Output the [X, Y] coordinate of the center of the cell containing the given text.  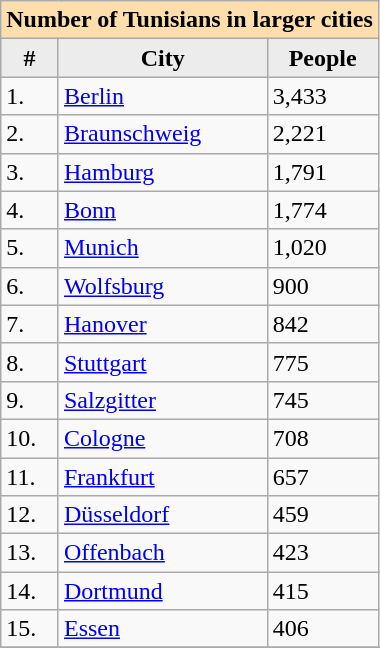
9. [30, 400]
Cologne [162, 438]
3. [30, 172]
1. [30, 96]
Stuttgart [162, 362]
406 [322, 629]
459 [322, 515]
415 [322, 591]
Braunschweig [162, 134]
Essen [162, 629]
745 [322, 400]
423 [322, 553]
Hanover [162, 324]
6. [30, 286]
2. [30, 134]
Offenbach [162, 553]
775 [322, 362]
People [322, 58]
14. [30, 591]
8. [30, 362]
11. [30, 477]
Dortmund [162, 591]
2,221 [322, 134]
Bonn [162, 210]
# [30, 58]
Salzgitter [162, 400]
842 [322, 324]
900 [322, 286]
Wolfsburg [162, 286]
1,774 [322, 210]
4. [30, 210]
657 [322, 477]
1,791 [322, 172]
Berlin [162, 96]
City [162, 58]
7. [30, 324]
Frankfurt [162, 477]
Number of Tunisians in larger cities [190, 20]
708 [322, 438]
3,433 [322, 96]
5. [30, 248]
13. [30, 553]
Hamburg [162, 172]
12. [30, 515]
15. [30, 629]
Munich [162, 248]
Düsseldorf [162, 515]
1,020 [322, 248]
10. [30, 438]
